From the cell containing the given text, extract its center point as [X, Y] coordinate. 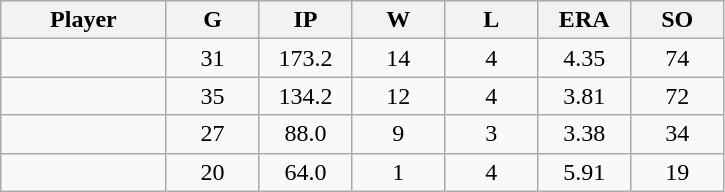
35 [212, 96]
19 [678, 172]
L [492, 20]
1 [398, 172]
12 [398, 96]
173.2 [306, 58]
Player [84, 20]
74 [678, 58]
IP [306, 20]
4.35 [584, 58]
5.91 [584, 172]
W [398, 20]
27 [212, 134]
20 [212, 172]
3.81 [584, 96]
ERA [584, 20]
64.0 [306, 172]
3.38 [584, 134]
72 [678, 96]
31 [212, 58]
G [212, 20]
14 [398, 58]
134.2 [306, 96]
3 [492, 134]
9 [398, 134]
88.0 [306, 134]
SO [678, 20]
34 [678, 134]
